Output the [X, Y] coordinate of the center of the cell containing the given text.  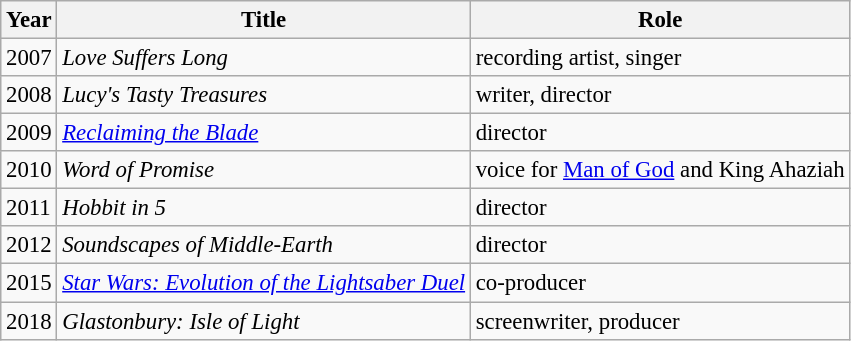
co-producer [660, 283]
Soundscapes of Middle-Earth [264, 245]
2012 [29, 245]
Word of Promise [264, 170]
Glastonbury: Isle of Light [264, 321]
2010 [29, 170]
Star Wars: Evolution of the Lightsaber Duel [264, 283]
Title [264, 20]
2009 [29, 133]
Love Suffers Long [264, 58]
2018 [29, 321]
Lucy's Tasty Treasures [264, 95]
2011 [29, 208]
Reclaiming the Blade [264, 133]
Hobbit in 5 [264, 208]
2008 [29, 95]
2015 [29, 283]
2007 [29, 58]
screenwriter, producer [660, 321]
Role [660, 20]
writer, director [660, 95]
recording artist, singer [660, 58]
Year [29, 20]
voice for Man of God and King Ahaziah [660, 170]
